Return the (x, y) coordinate for the center point of the cell that contains the specified text.  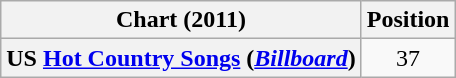
Position (408, 20)
US Hot Country Songs (Billboard) (181, 58)
37 (408, 58)
Chart (2011) (181, 20)
